Pinpoint the cell where the given text exists, returning its (x, y) midpoint coordinate. 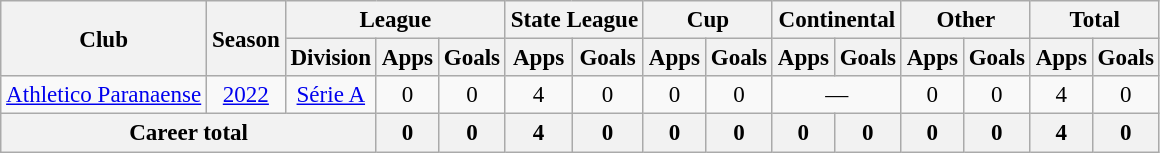
— (836, 95)
Total (1094, 20)
State League (574, 20)
Division (330, 58)
League (395, 20)
Other (966, 20)
Cup (708, 20)
Season (246, 38)
Continental (836, 20)
Career total (189, 133)
Club (104, 38)
Athletico Paranaense (104, 95)
Série A (330, 95)
2022 (246, 95)
